Provide the (X, Y) coordinate of the cell's center where the given text is located.  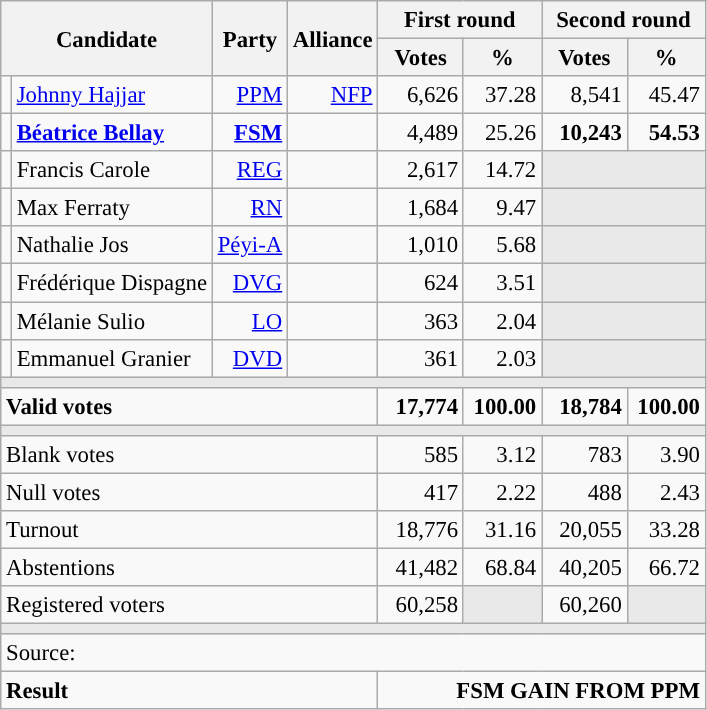
37.28 (502, 95)
Péyi-A (250, 245)
FSM GAIN FROM PPM (542, 691)
1,684 (421, 208)
2.04 (502, 321)
17,774 (421, 406)
2.03 (502, 358)
Valid votes (190, 406)
First round (460, 20)
3.51 (502, 283)
Frédérique Dispagne (112, 283)
60,258 (421, 605)
8,541 (585, 95)
1,010 (421, 245)
488 (585, 492)
Second round (624, 20)
RN (250, 208)
33.28 (666, 530)
LO (250, 321)
14.72 (502, 170)
31.16 (502, 530)
783 (585, 455)
2.43 (666, 492)
Alliance (333, 38)
Registered voters (190, 605)
Béatrice Bellay (112, 133)
Emmanuel Granier (112, 358)
Mélanie Sulio (112, 321)
417 (421, 492)
6,626 (421, 95)
4,489 (421, 133)
10,243 (585, 133)
Turnout (190, 530)
Source: (353, 653)
40,205 (585, 567)
Max Ferraty (112, 208)
Party (250, 38)
FSM (250, 133)
NFP (333, 95)
Null votes (190, 492)
5.68 (502, 245)
60,260 (585, 605)
18,784 (585, 406)
2,617 (421, 170)
624 (421, 283)
25.26 (502, 133)
DVD (250, 358)
2.22 (502, 492)
Blank votes (190, 455)
18,776 (421, 530)
Abstentions (190, 567)
68.84 (502, 567)
45.47 (666, 95)
Francis Carole (112, 170)
3.90 (666, 455)
DVG (250, 283)
66.72 (666, 567)
Johnny Hajjar (112, 95)
363 (421, 321)
Candidate (107, 38)
3.12 (502, 455)
Result (190, 691)
9.47 (502, 208)
PPM (250, 95)
20,055 (585, 530)
REG (250, 170)
585 (421, 455)
41,482 (421, 567)
Nathalie Jos (112, 245)
361 (421, 358)
54.53 (666, 133)
